Capture the cell that displays the provided text and extract its (x, y) central coordinate. 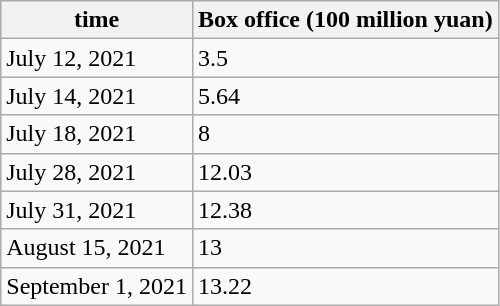
July 18, 2021 (97, 134)
Box office (100 million yuan) (345, 20)
3.5 (345, 58)
time (97, 20)
July 12, 2021 (97, 58)
12.38 (345, 210)
July 28, 2021 (97, 172)
8 (345, 134)
September 1, 2021 (97, 286)
July 31, 2021 (97, 210)
August 15, 2021 (97, 248)
13 (345, 248)
5.64 (345, 96)
12.03 (345, 172)
July 14, 2021 (97, 96)
13.22 (345, 286)
